From the cell containing the given text, extract its center point as [x, y] coordinate. 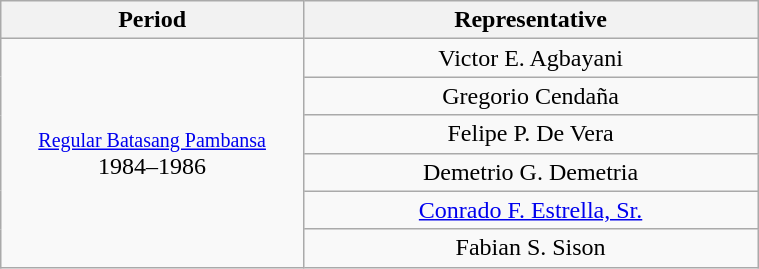
Demetrio G. Demetria [530, 172]
Conrado F. Estrella, Sr. [530, 210]
Fabian S. Sison [530, 248]
Regular Batasang Pambansa1984–1986 [152, 153]
Felipe P. De Vera [530, 134]
Gregorio Cendaña [530, 96]
Victor E. Agbayani [530, 58]
Period [152, 20]
Representative [530, 20]
